Scan for the cell matching the given text and deliver its (x, y) coordinate at center. 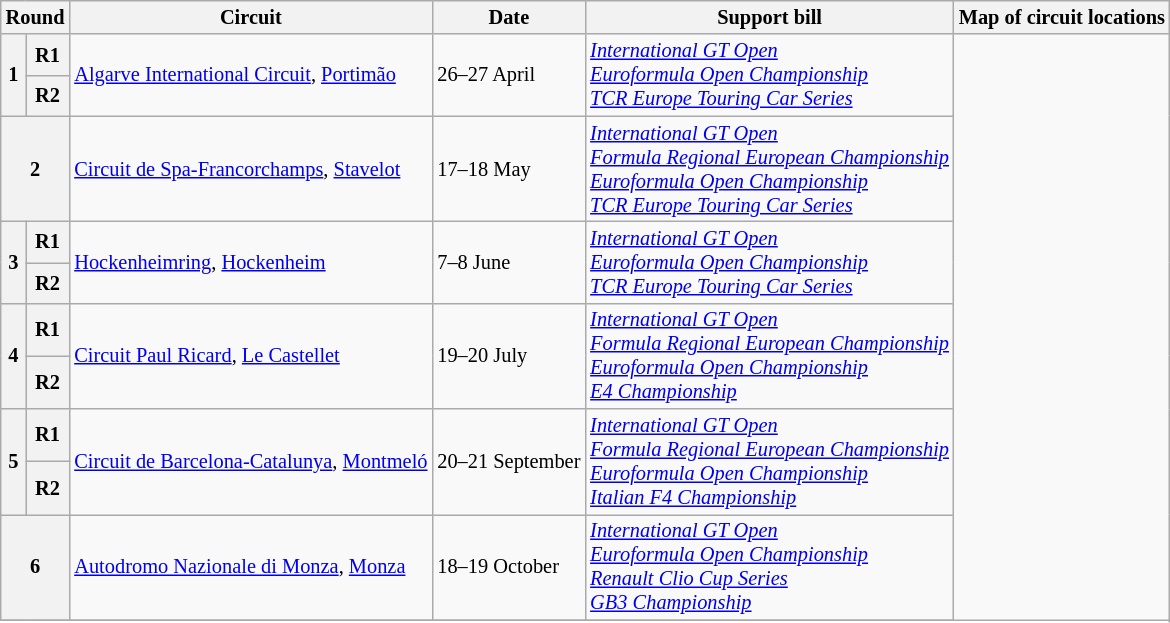
Round (36, 17)
International GT OpenFormula Regional European ChampionshipEuroformula Open ChampionshipItalian F4 Championship (770, 462)
7–8 June (508, 262)
International GT OpenEuroformula Open ChampionshipRenault Clio Cup SeriesGB3 Championship (770, 567)
20–21 September (508, 462)
International GT OpenFormula Regional European ChampionshipEuroformula Open ChampionshipE4 Championship (770, 356)
17–18 May (508, 169)
19–20 July (508, 356)
1 (14, 75)
Algarve International Circuit, Portimão (250, 75)
International GT OpenFormula Regional European ChampionshipEuroformula Open ChampionshipTCR Europe Touring Car Series (770, 169)
2 (36, 169)
Autodromo Nazionale di Monza, Monza (250, 567)
6 (36, 567)
Date (508, 17)
Hockenheimring, Hockenheim (250, 262)
Circuit de Spa-Francorchamps, Stavelot (250, 169)
5 (14, 462)
Support bill (770, 17)
26–27 April (508, 75)
4 (14, 356)
18–19 October (508, 567)
3 (14, 262)
Map of circuit locations (1062, 17)
Circuit de Barcelona-Catalunya, Montmeló (250, 462)
Circuit Paul Ricard, Le Castellet (250, 356)
Circuit (250, 17)
